Output the (X, Y) coordinate of the center of the cell containing the given text.  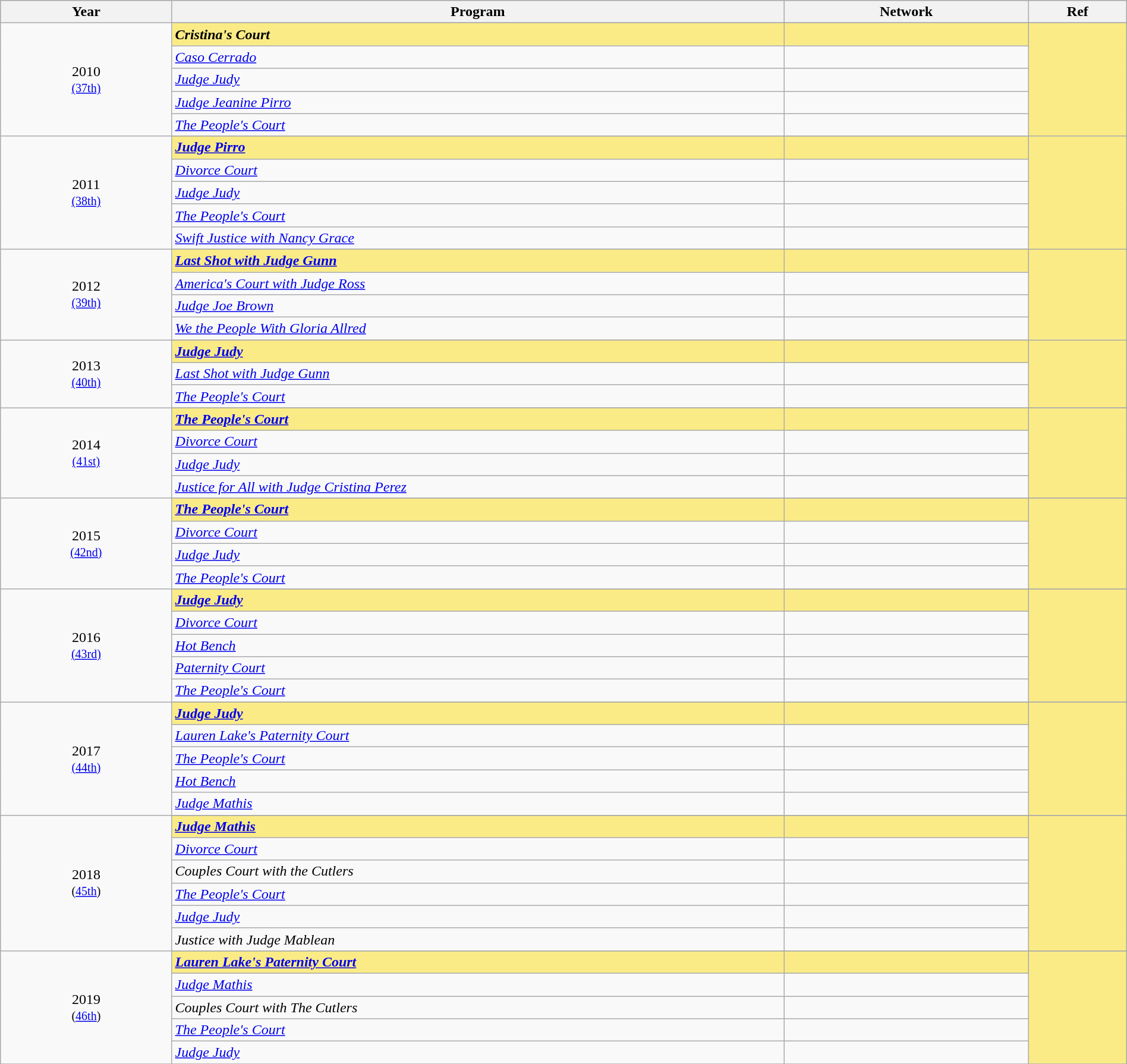
Ref (1077, 12)
We the People With Gloria Allred (478, 329)
Cristina's Court (478, 34)
Year (86, 12)
2017 (44th) (86, 758)
Judge Jeanine Pirro (478, 102)
2010 (37th) (86, 80)
Caso Cerrado (478, 57)
2015 (42nd) (86, 543)
Couples Court with the Cutlers (478, 871)
Judge Joe Brown (478, 306)
2016 (43rd) (86, 645)
Couples Court with The Cutlers (478, 1008)
Network (906, 12)
2014 (41st) (86, 453)
Paternity Court (478, 668)
America's Court with Judge Ross (478, 284)
2018 (45th) (86, 883)
Judge Pirro (478, 147)
2013 (40th) (86, 374)
2012 (39th) (86, 294)
Justice with Judge Mablean (478, 939)
Program (478, 12)
Swift Justice with Nancy Grace (478, 238)
2019 (46th) (86, 1007)
Justice for All with Judge Cristina Perez (478, 487)
2011 (38th) (86, 193)
